Search for the cell housing the specified text and yield its (x, y) center coordinate. 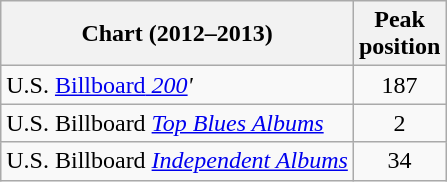
Peakposition (399, 34)
34 (399, 161)
U.S. Billboard Top Blues Albums (178, 123)
2 (399, 123)
U.S. Billboard 200' (178, 85)
U.S. Billboard Independent Albums (178, 161)
Chart (2012–2013) (178, 34)
187 (399, 85)
